For the text-containing cell, return its midpoint in (x, y) coordinate format. 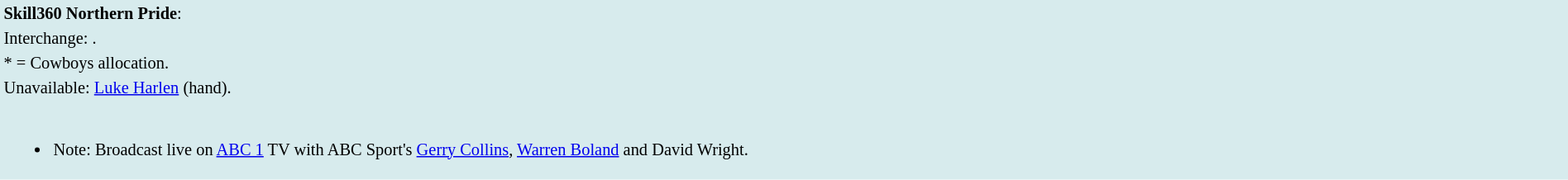
Interchange: . (784, 38)
Unavailable: Luke Harlen (hand). (784, 88)
* = Cowboys allocation. (784, 63)
Skill360 Northern Pride: (784, 13)
Note: Broadcast live on ABC 1 TV with ABC Sport's Gerry Collins, Warren Boland and David Wright. (784, 140)
